Capture the cell that displays the provided text and extract its [x, y] central coordinate. 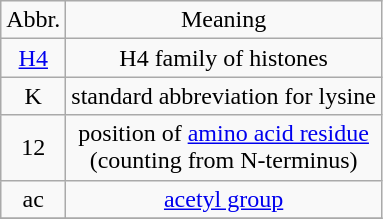
standard abbreviation for lysine [224, 96]
K [34, 96]
ac [34, 199]
acetyl group [224, 199]
H4 family of histones [224, 58]
position of amino acid residue (counting from N-terminus) [224, 148]
H4 [34, 58]
12 [34, 148]
Meaning [224, 20]
Abbr. [34, 20]
